Locate the cell with the specified text and output its (x, y) center coordinate. 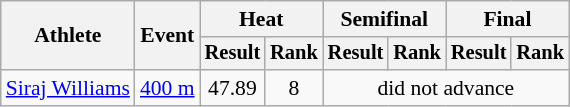
Athlete (68, 36)
Semifinal (384, 19)
47.89 (233, 88)
did not advance (446, 88)
400 m (168, 88)
Heat (262, 19)
Final (508, 19)
Siraj Williams (68, 88)
Event (168, 36)
8 (294, 88)
